Find where the given text appears and provide that cell's center as [X, Y] coordinate. 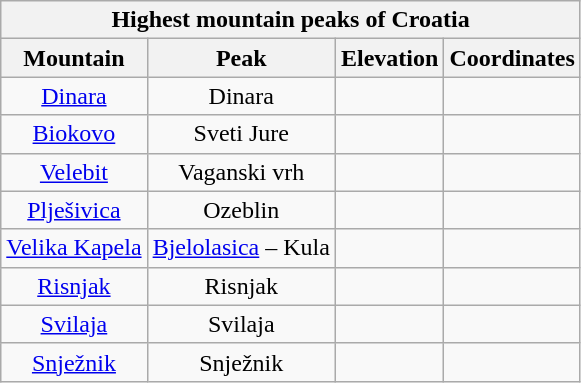
Highest mountain peaks of Croatia [291, 20]
Ozeblin [241, 210]
Sveti Jure [241, 134]
Peak [241, 58]
Coordinates [512, 58]
Plješivica [74, 210]
Mountain [74, 58]
Bjelolasica – Kula [241, 248]
Velebit [74, 172]
Biokovo [74, 134]
Vaganski vrh [241, 172]
Elevation [389, 58]
Velika Kapela [74, 248]
